Extract the [x, y] coordinate from the center of the cell holding the provided text.  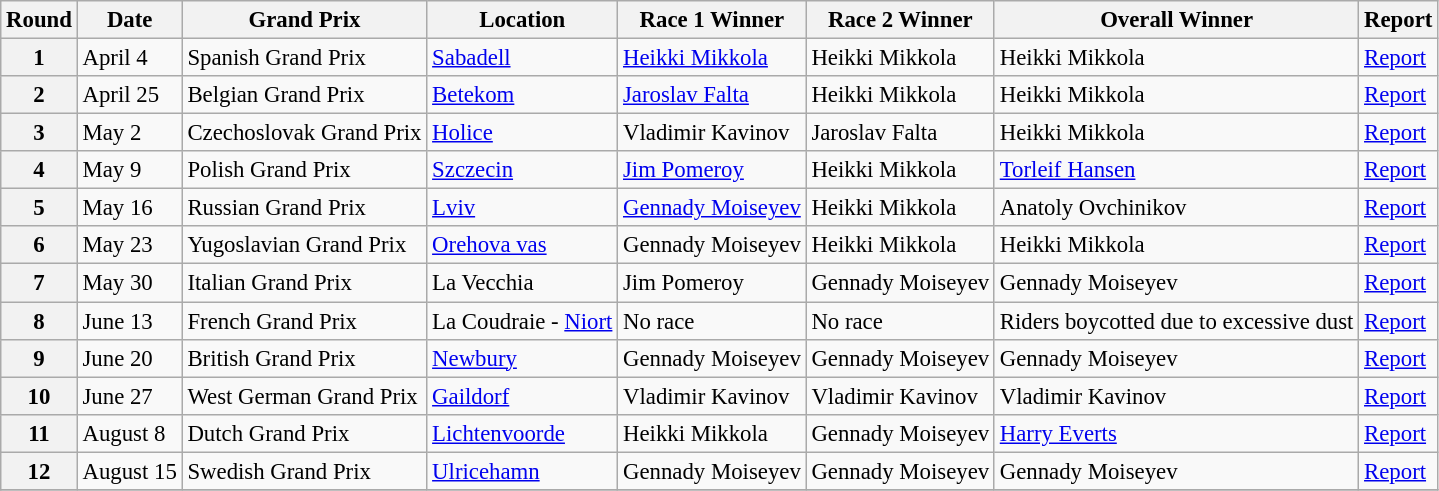
Czechoslovak Grand Prix [304, 133]
May 9 [130, 170]
August 8 [130, 433]
2 [39, 95]
Round [39, 20]
Grand Prix [304, 20]
Belgian Grand Prix [304, 95]
West German Grand Prix [304, 396]
June 13 [130, 321]
Russian Grand Prix [304, 208]
Dutch Grand Prix [304, 433]
May 16 [130, 208]
7 [39, 283]
French Grand Prix [304, 321]
Polish Grand Prix [304, 170]
Szczecin [522, 170]
April 25 [130, 95]
11 [39, 433]
Italian Grand Prix [304, 283]
10 [39, 396]
Lviv [522, 208]
Ulricehamn [522, 471]
May 23 [130, 245]
Newbury [522, 358]
June 27 [130, 396]
Location [522, 20]
Anatoly Ovchinikov [1176, 208]
Date [130, 20]
Orehova vas [522, 245]
Betekom [522, 95]
Lichtenvoorde [522, 433]
Spanish Grand Prix [304, 58]
4 [39, 170]
3 [39, 133]
Swedish Grand Prix [304, 471]
Harry Everts [1176, 433]
May 30 [130, 283]
Yugoslavian Grand Prix [304, 245]
August 15 [130, 471]
Overall Winner [1176, 20]
La Coudraie - Niort [522, 321]
June 20 [130, 358]
La Vecchia [522, 283]
Riders boycotted due to excessive dust [1176, 321]
Race 2 Winner [900, 20]
Torleif Hansen [1176, 170]
1 [39, 58]
May 2 [130, 133]
5 [39, 208]
6 [39, 245]
Gaildorf [522, 396]
Sabadell [522, 58]
April 4 [130, 58]
British Grand Prix [304, 358]
12 [39, 471]
8 [39, 321]
Holice [522, 133]
9 [39, 358]
Race 1 Winner [712, 20]
